Output the (x, y) coordinate of the center of the cell containing the given text.  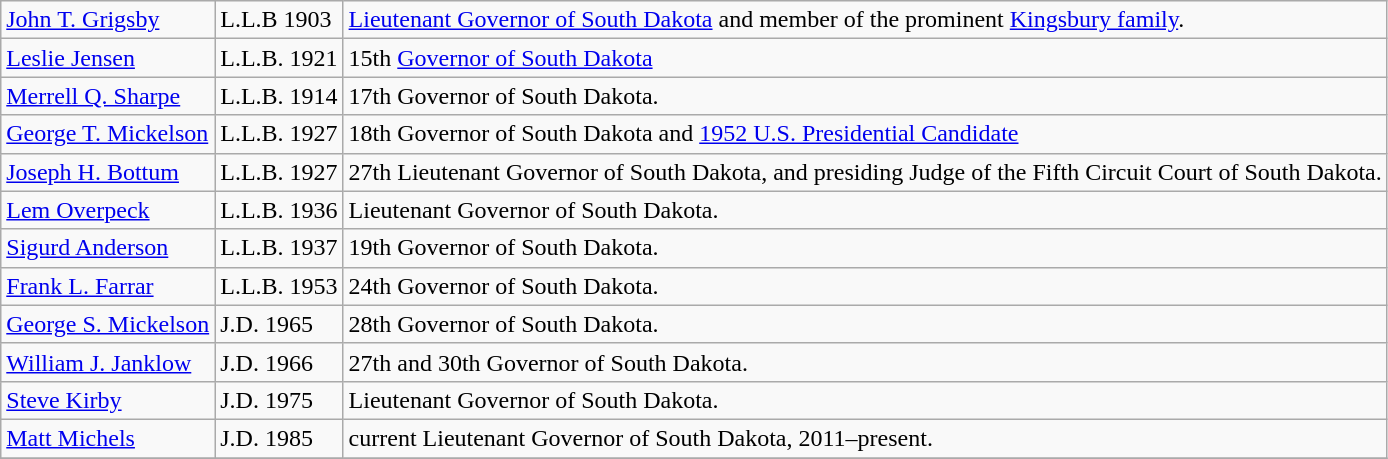
Joseph H. Bottum (108, 172)
17th Governor of South Dakota. (865, 96)
19th Governor of South Dakota. (865, 248)
J.D. 1966 (279, 362)
Lem Overpeck (108, 210)
24th Governor of South Dakota. (865, 286)
Merrell Q. Sharpe (108, 96)
Matt Michels (108, 438)
William J. Janklow (108, 362)
John T. Grigsby (108, 20)
28th Governor of South Dakota. (865, 324)
current Lieutenant Governor of South Dakota, 2011–present. (865, 438)
J.D. 1985 (279, 438)
15th Governor of South Dakota (865, 58)
27th Lieutenant Governor of South Dakota, and presiding Judge of the Fifth Circuit Court of South Dakota. (865, 172)
J.D. 1975 (279, 400)
L.L.B 1903 (279, 20)
Lieutenant Governor of South Dakota and member of the prominent Kingsbury family. (865, 20)
Leslie Jensen (108, 58)
L.L.B. 1953 (279, 286)
Sigurd Anderson (108, 248)
George S. Mickelson (108, 324)
J.D. 1965 (279, 324)
27th and 30th Governor of South Dakota. (865, 362)
L.L.B. 1914 (279, 96)
L.L.B. 1921 (279, 58)
L.L.B. 1937 (279, 248)
18th Governor of South Dakota and 1952 U.S. Presidential Candidate (865, 134)
George T. Mickelson (108, 134)
Steve Kirby (108, 400)
L.L.B. 1936 (279, 210)
Frank L. Farrar (108, 286)
